Provide the (X, Y) coordinate of the cell's center where the given text is located.  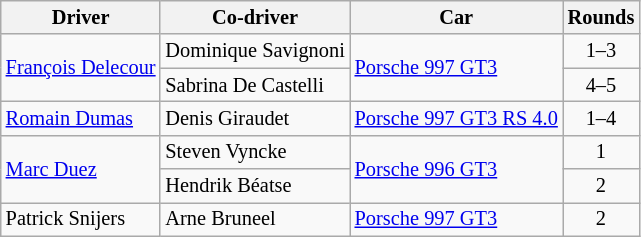
Porsche 996 GT3 (456, 168)
Driver (81, 17)
Romain Dumas (81, 118)
Rounds (602, 17)
4–5 (602, 85)
Sabrina De Castelli (254, 85)
Porsche 997 GT3 RS 4.0 (456, 118)
Marc Duez (81, 168)
Steven Vyncke (254, 152)
Hendrik Béatse (254, 186)
Co-driver (254, 17)
François Delecour (81, 68)
1 (602, 152)
Denis Giraudet (254, 118)
Arne Bruneel (254, 219)
1–3 (602, 51)
1–4 (602, 118)
Dominique Savignoni (254, 51)
Car (456, 17)
Patrick Snijers (81, 219)
